For the text-containing cell, return its midpoint in (x, y) coordinate format. 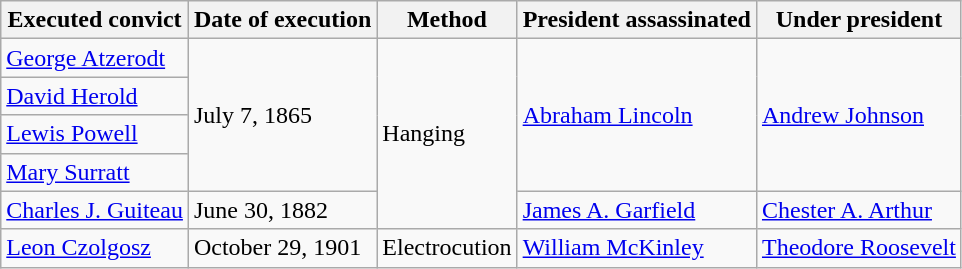
James A. Garfield (636, 210)
Hanging (447, 134)
Under president (858, 20)
June 30, 1882 (282, 210)
Andrew Johnson (858, 115)
David Herold (95, 96)
President assassinated (636, 20)
Electrocution (447, 248)
William McKinley (636, 248)
Leon Czolgosz (95, 248)
George Atzerodt (95, 58)
July 7, 1865 (282, 115)
Method (447, 20)
Executed convict (95, 20)
Mary Surratt (95, 172)
Charles J. Guiteau (95, 210)
Theodore Roosevelt (858, 248)
Chester A. Arthur (858, 210)
Abraham Lincoln (636, 115)
Date of execution (282, 20)
October 29, 1901 (282, 248)
Lewis Powell (95, 134)
